Locate the cell with the specified text and output its [x, y] center coordinate. 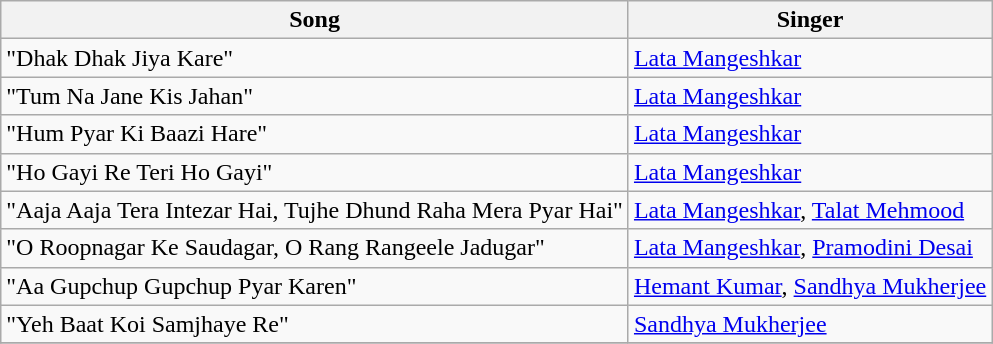
"Ho Gayi Re Teri Ho Gayi" [315, 172]
Singer [810, 20]
"Dhak Dhak Jiya Kare" [315, 58]
"Hum Pyar Ki Baazi Hare" [315, 134]
Lata Mangeshkar, Talat Mehmood [810, 210]
Lata Mangeshkar, Pramodini Desai [810, 248]
"Aa Gupchup Gupchup Pyar Karen" [315, 286]
"Tum Na Jane Kis Jahan" [315, 96]
Hemant Kumar, Sandhya Mukherjee [810, 286]
"Aaja Aaja Tera Intezar Hai, Tujhe Dhund Raha Mera Pyar Hai" [315, 210]
Sandhya Mukherjee [810, 324]
"Yeh Baat Koi Samjhaye Re" [315, 324]
Song [315, 20]
"O Roopnagar Ke Saudagar, O Rang Rangeele Jadugar" [315, 248]
